Find where the given text appears and provide that cell's center as (x, y) coordinate. 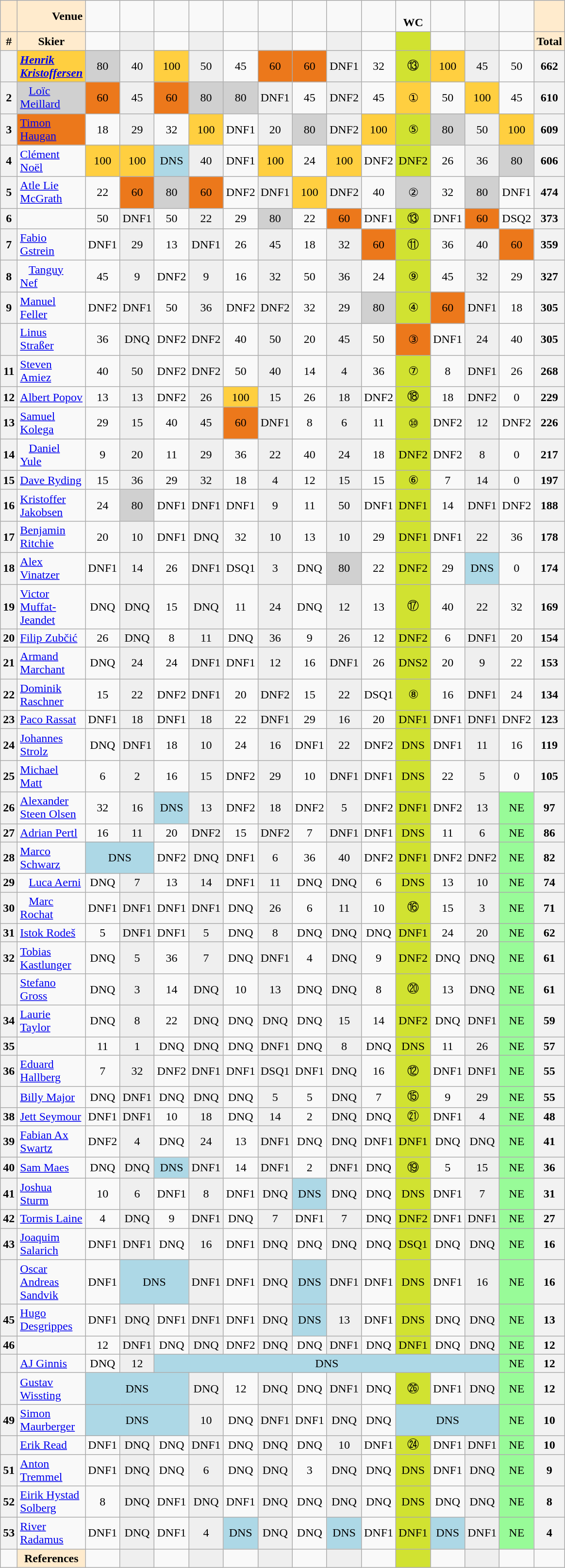
Daniel Yule (51, 455)
105 (549, 776)
Joshua Sturm (51, 1194)
25 (9, 776)
Fabian Ax Swartz (51, 1142)
Filip Zubčić (51, 638)
① (414, 98)
62 (549, 933)
Dave Ryding (51, 480)
39 (9, 1142)
119 (549, 745)
Eirik Hystad Solberg (51, 1502)
Anton Tremmel (51, 1470)
⑳ (414, 989)
⑫ (414, 1071)
474 (549, 192)
609 (549, 129)
17 (9, 536)
21 (9, 663)
Johannes Strolz (51, 745)
217 (549, 455)
WC (414, 16)
1 (137, 1046)
153 (549, 663)
③ (414, 339)
DNS2 (414, 663)
Joaquim Salarich (51, 1244)
Gustav Wissting (51, 1388)
⑰ (414, 606)
82 (549, 857)
35 (9, 1046)
606 (549, 161)
Tormis Laine (51, 1219)
Atle Lie McGrath (51, 192)
Marc Rochat (51, 908)
AJ Ginnis (51, 1363)
Billy Major (51, 1097)
Victor Muffat-Jeandet (51, 606)
Istok Rodeš (51, 933)
Erik Read (51, 1445)
174 (549, 568)
59 (549, 1020)
㉑ (414, 1116)
Venue (51, 16)
53 (9, 1534)
Alex Vinatzer (51, 568)
74 (549, 883)
Total (549, 41)
Albert Popov (51, 397)
Laurie Taylor (51, 1020)
⑲ (414, 1168)
⑧ (414, 695)
188 (549, 505)
97 (549, 808)
② (414, 192)
48 (549, 1116)
Dominik Raschner (51, 695)
Paco Rassat (51, 720)
34 (9, 1020)
38 (9, 1116)
Samuel Kolega (51, 423)
46 (9, 1345)
359 (549, 244)
169 (549, 606)
⑨ (414, 276)
51 (9, 1470)
Tanguy Nef (51, 276)
⑮ (414, 1097)
229 (549, 397)
Michael Matt (51, 776)
43 (9, 1244)
154 (549, 638)
Jett Seymour (51, 1116)
⑩ (414, 423)
⑥ (414, 480)
662 (549, 66)
Tobias Kastlunger (51, 957)
610 (549, 98)
Linus Straßer (51, 339)
Kristoffer Jakobsen (51, 505)
Hugo Desgrippes (51, 1320)
Simon Maurberger (51, 1420)
Alexander Steen Olsen (51, 808)
㉖ (414, 1388)
197 (549, 480)
⑦ (414, 371)
⑪ (414, 244)
28 (9, 857)
Fabio Gstrein (51, 244)
DSQ2 (516, 218)
268 (549, 371)
⑤ (414, 129)
④ (414, 307)
86 (549, 833)
Eduard Hallberg (51, 1071)
123 (549, 720)
134 (549, 695)
373 (549, 218)
Luca Aerni (51, 883)
71 (549, 908)
Manuel Feller (51, 307)
226 (549, 423)
⑱ (414, 397)
# (9, 41)
Clément Noël (51, 161)
Henrik Kristoffersen (51, 66)
19 (9, 606)
Stefano Gross (51, 989)
42 (9, 1219)
㉔ (414, 1445)
Benjamin Ritchie (51, 536)
Skier (51, 41)
52 (9, 1502)
Sam Maes (51, 1168)
178 (549, 536)
References (51, 1558)
Steven Amiez (51, 371)
30 (9, 908)
Armand Marchant (51, 663)
Loïc Meillard (51, 98)
23 (9, 720)
49 (9, 1420)
River Radamus (51, 1534)
327 (549, 276)
⑯ (414, 908)
57 (549, 1046)
Oscar Andreas Sandvik (51, 1282)
Timon Haugan (51, 129)
Adrian Pertl (51, 833)
Marco Schwarz (51, 857)
